Provide the (X, Y) coordinate of the cell's center where the given text is located.  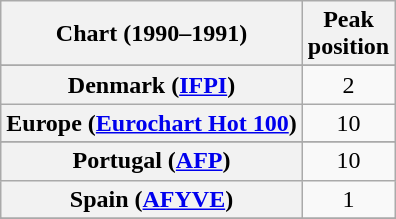
Chart (1990–1991) (152, 34)
Portugal (AFP) (152, 161)
Spain (AFYVE) (152, 199)
2 (348, 85)
Europe (Eurochart Hot 100) (152, 123)
1 (348, 199)
Peakposition (348, 34)
Denmark (IFPI) (152, 85)
